From the cell containing the given text, extract its center point as (X, Y) coordinate. 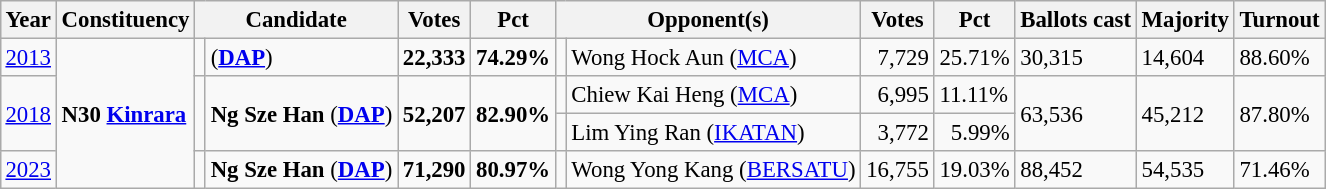
N30 Kinrara (125, 113)
63,536 (1076, 114)
71.46% (1280, 170)
5.99% (974, 133)
87.80% (1280, 114)
Majority (1185, 20)
Turnout (1280, 20)
Wong Hock Aun (MCA) (714, 57)
Opponent(s) (708, 20)
80.97% (514, 170)
88.60% (1280, 57)
7,729 (898, 57)
Ballots cast (1076, 20)
54,535 (1185, 170)
25.71% (974, 57)
52,207 (434, 114)
11.11% (974, 95)
2018 (28, 114)
74.29% (514, 57)
88,452 (1076, 170)
Lim Ying Ran (IKATAN) (714, 133)
2023 (28, 170)
Chiew Kai Heng (MCA) (714, 95)
Constituency (125, 20)
6,995 (898, 95)
19.03% (974, 170)
3,772 (898, 133)
16,755 (898, 170)
71,290 (434, 170)
2013 (28, 57)
30,315 (1076, 57)
82.90% (514, 114)
Year (28, 20)
Candidate (296, 20)
Wong Yong Kang (BERSATU) (714, 170)
45,212 (1185, 114)
(DAP) (301, 57)
14,604 (1185, 57)
22,333 (434, 57)
